Capture the cell that displays the provided text and extract its (X, Y) central coordinate. 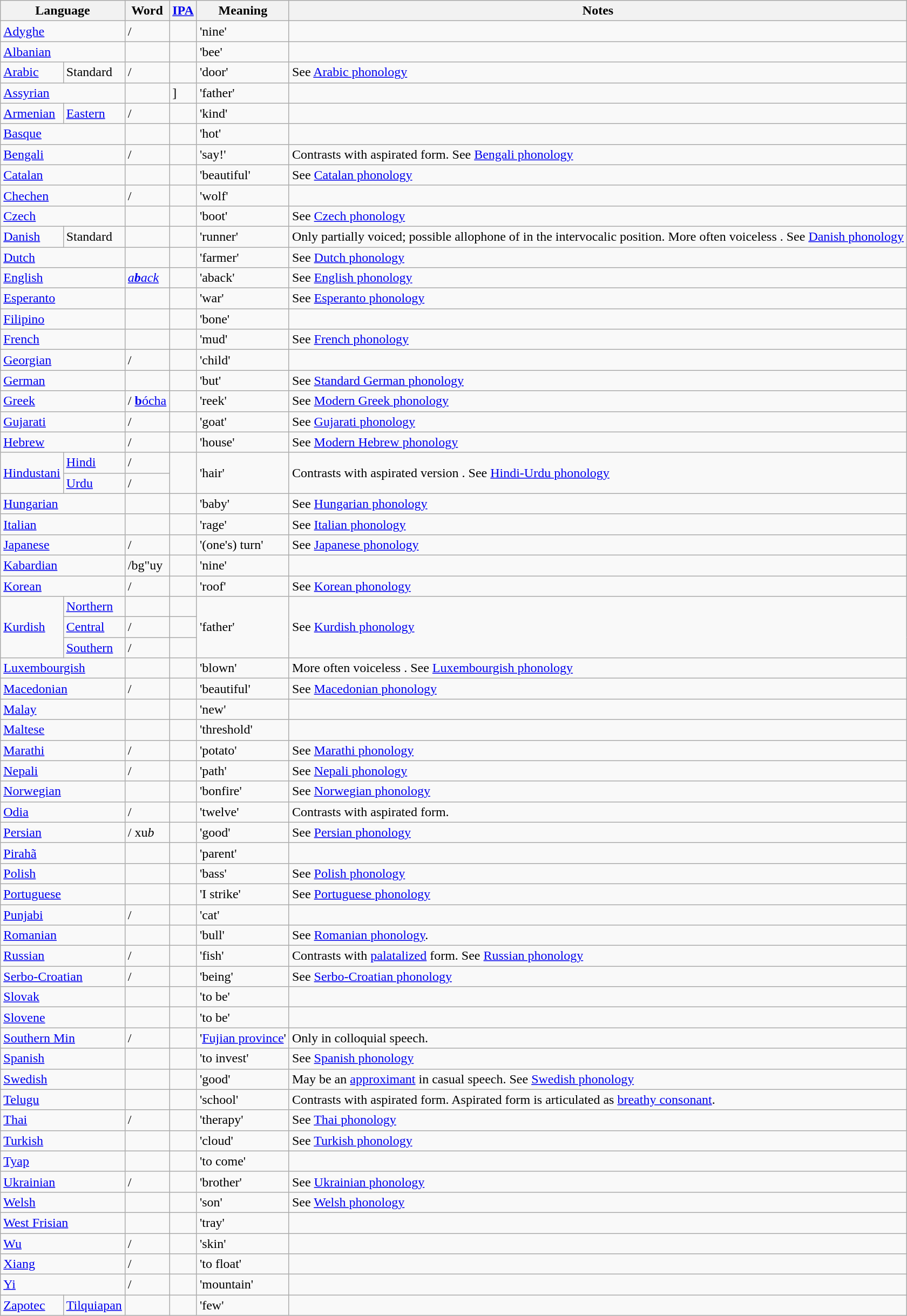
'tray' (243, 1223)
'runner' (243, 236)
Contrasts with aspirated form. See Bengali phonology (598, 154)
See Hungarian phonology (598, 504)
/ xub (147, 832)
See Thai phonology (598, 1120)
'aback' (243, 278)
Assyrian (63, 93)
Greek (63, 401)
Romanian (63, 935)
Kurdish (32, 627)
Russian (63, 956)
See Macedonian phonology (598, 689)
Basque (63, 134)
'to come' (243, 1161)
'blown' (243, 668)
'parent' (243, 853)
Maltese (63, 730)
'war' (243, 299)
Arabic (32, 72)
'boot' (243, 216)
See Korean phonology (598, 586)
See Japanese phonology (598, 545)
See Arabic phonology (598, 72)
'I strike' (243, 894)
German (63, 381)
'path' (243, 771)
'kind' (243, 113)
See Welsh phonology (598, 1202)
Luxembourgish (63, 668)
Armenian (32, 113)
Korean (63, 586)
Spanish (63, 1059)
See Persian phonology (598, 832)
See French phonology (598, 340)
Wu (63, 1243)
'bass' (243, 873)
Catalan (63, 175)
Slovak (63, 997)
'wolf' (243, 195)
'hot' (243, 134)
Albanian (63, 52)
'being' (243, 976)
Meaning (243, 11)
Tilquiapan (94, 1305)
Hindi (94, 463)
See Romanian phonology. (598, 935)
Gujarati (63, 422)
Odia (63, 812)
'baby' (243, 504)
] (184, 93)
Zapotec (32, 1305)
'to float' (243, 1264)
Notes (598, 11)
See Kurdish phonology (598, 627)
Contrasts with aspirated form. Aspirated form is articulated as breathy consonant. (598, 1100)
English (63, 278)
Macedonian (63, 689)
See English phonology (598, 278)
Only in colloquial speech. (598, 1038)
See Catalan phonology (598, 175)
Southern Min (63, 1038)
'goat' (243, 422)
'door' (243, 72)
Language (63, 11)
See Spanish phonology (598, 1059)
West Frisian (63, 1223)
'child' (243, 360)
See Polish phonology (598, 873)
Filipino (63, 319)
'school' (243, 1100)
'bee' (243, 52)
See Portuguese phonology (598, 894)
'threshold' (243, 730)
'to invest' (243, 1059)
Marathi (63, 750)
'bone' (243, 319)
'roof' (243, 586)
See Serbo-Croatian phonology (598, 976)
'hair' (243, 473)
Contrasts with aspirated version . See Hindi-Urdu phonology (598, 473)
Esperanto (63, 299)
Urdu (94, 483)
Eastern (94, 113)
'farmer' (243, 257)
See Nepali phonology (598, 771)
'cloud' (243, 1141)
'house' (243, 442)
'(one's) turn' (243, 545)
Contrasts with palatalized form. See Russian phonology (598, 956)
Danish (32, 236)
Czech (63, 216)
'but' (243, 381)
See Turkish phonology (598, 1141)
Georgian (63, 360)
Thai (63, 1120)
See Esperanto phonology (598, 299)
'rage' (243, 524)
'Fujian province' (243, 1038)
Norwegian (63, 791)
'new' (243, 709)
Telugu (63, 1100)
'few' (243, 1305)
Northern (94, 607)
'mud' (243, 340)
Yi (63, 1285)
Serbo-Croatian (63, 976)
Nepali (63, 771)
Portuguese (63, 894)
May be an approximant in casual speech. See Swedish phonology (598, 1079)
aback (147, 278)
Punjabi (63, 915)
Bengali (63, 154)
Pirahã (63, 853)
More often voiceless . See Luxembourgish phonology (598, 668)
/bg"uy (147, 565)
Only partially voiced; possible allophone of in the intervocalic position. More often voiceless . See Danish phonology (598, 236)
Tyap (63, 1161)
Central (94, 627)
Hebrew (63, 442)
'twelve' (243, 812)
Hindustani (32, 473)
Italian (63, 524)
'potato' (243, 750)
'bull' (243, 935)
'cat' (243, 915)
Malay (63, 709)
Word (147, 11)
French (63, 340)
Slovene (63, 1017)
Hungarian (63, 504)
Contrasts with aspirated form. (598, 812)
See Dutch phonology (598, 257)
See Modern Greek phonology (598, 401)
Adyghe (63, 31)
'bonfire' (243, 791)
Ukrainian (63, 1182)
See Gujarati phonology (598, 422)
Chechen (63, 195)
See Standard German phonology (598, 381)
Japanese (63, 545)
Polish (63, 873)
See Italian phonology (598, 524)
'reek' (243, 401)
IPA (184, 11)
/ bócha (147, 401)
Persian (63, 832)
See Modern Hebrew phonology (598, 442)
'therapy' (243, 1120)
See Czech phonology (598, 216)
Welsh (63, 1202)
Southern (94, 648)
See Ukrainian phonology (598, 1182)
'say!' (243, 154)
'brother' (243, 1182)
Kabardian (63, 565)
Swedish (63, 1079)
'skin' (243, 1243)
'mountain' (243, 1285)
Turkish (63, 1141)
Xiang (63, 1264)
'son' (243, 1202)
See Marathi phonology (598, 750)
Dutch (63, 257)
'fish' (243, 956)
See Norwegian phonology (598, 791)
